Output the (x, y) coordinate of the center of the cell containing the given text.  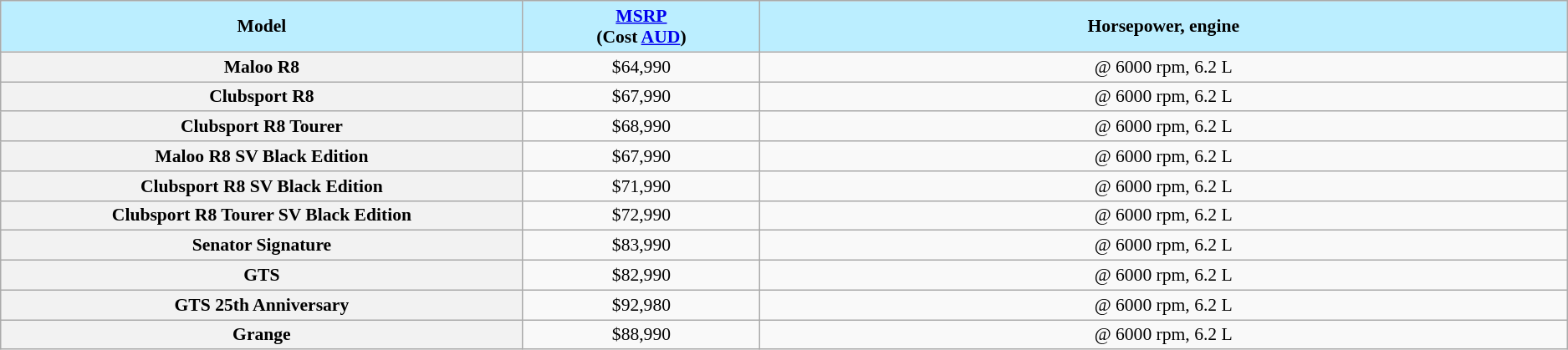
GTS 25th Anniversary (262, 305)
$82,990 (641, 276)
$68,990 (641, 127)
Senator Signature (262, 246)
Clubsport R8 (262, 97)
Maloo R8 (262, 67)
$71,990 (641, 186)
Clubsport R8 SV Black Edition (262, 186)
Clubsport R8 Tourer SV Black Edition (262, 216)
$88,990 (641, 335)
GTS (262, 276)
Horsepower, engine (1164, 27)
Grange (262, 335)
MSRP(Cost AUD) (641, 27)
Model (262, 27)
$72,990 (641, 216)
Clubsport R8 Tourer (262, 127)
$83,990 (641, 246)
Maloo R8 SV Black Edition (262, 156)
$64,990 (641, 67)
$92,980 (641, 305)
